Return the [x, y] coordinate for the center point of the cell that contains the specified text.  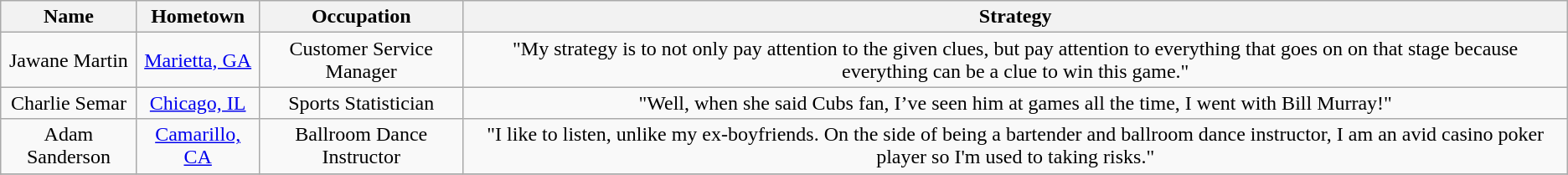
Marietta, GA [198, 60]
Occupation [361, 17]
Adam Sanderson [69, 146]
Charlie Semar [69, 103]
Hometown [198, 17]
Chicago, IL [198, 103]
Jawane Martin [69, 60]
"Well, when she said Cubs fan, I’ve seen him at games all the time, I went with Bill Murray!" [1015, 103]
Customer Service Manager [361, 60]
Ballroom Dance Instructor [361, 146]
Strategy [1015, 17]
Sports Statistician [361, 103]
Camarillo, CA [198, 146]
Name [69, 17]
